Scan for the cell matching the given text and deliver its [x, y] coordinate at center. 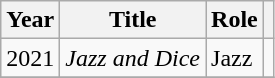
2021 [30, 58]
Title [133, 20]
Year [30, 20]
Jazz [235, 58]
Role [235, 20]
Jazz and Dice [133, 58]
